Return the [x, y] coordinate for the center point of the cell that contains the specified text.  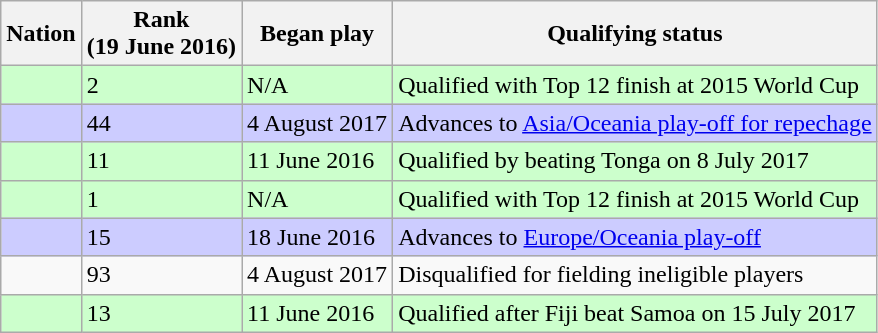
Advances to Asia/Oceania play-off for repechage [635, 123]
Disqualified for fielding ineligible players [635, 275]
2 [161, 85]
Nation [41, 34]
13 [161, 313]
Qualified after Fiji beat Samoa on 15 July 2017 [635, 313]
Qualifying status [635, 34]
Qualified by beating Tonga on 8 July 2017 [635, 161]
1 [161, 199]
Rank(19 June 2016) [161, 34]
18 June 2016 [318, 237]
Advances to Europe/Oceania play-off [635, 237]
11 [161, 161]
Began play [318, 34]
44 [161, 123]
93 [161, 275]
15 [161, 237]
